Determine the [X, Y] coordinate at the center of the cell enclosing the given text.  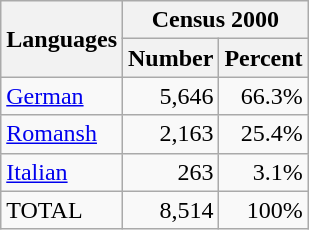
Italian [62, 172]
German [62, 96]
Number [171, 58]
100% [264, 210]
3.1% [264, 172]
5,646 [171, 96]
Romansh [62, 134]
Languages [62, 39]
8,514 [171, 210]
66.3% [264, 96]
263 [171, 172]
TOTAL [62, 210]
2,163 [171, 134]
Percent [264, 58]
25.4% [264, 134]
Census 2000 [216, 20]
